Detect which cell encompasses the target text, then output its [X, Y] center coordinate. 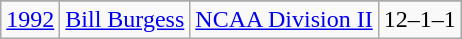
12–1–1 [420, 20]
NCAA Division II [284, 20]
1992 [30, 20]
Bill Burgess [125, 20]
